Return the (X, Y) coordinate for the center point of the cell that contains the specified text.  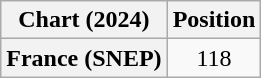
Chart (2024) (84, 20)
Position (214, 20)
118 (214, 58)
France (SNEP) (84, 58)
